Identify which cell holds the provided text, then report its (x, y) central coordinate. 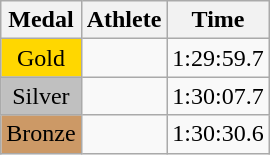
Athlete (124, 20)
1:30:07.7 (218, 96)
Medal (41, 20)
Gold (41, 58)
Silver (41, 96)
Bronze (41, 134)
1:30:30.6 (218, 134)
1:29:59.7 (218, 58)
Time (218, 20)
